Capture the cell that displays the provided text and extract its [X, Y] central coordinate. 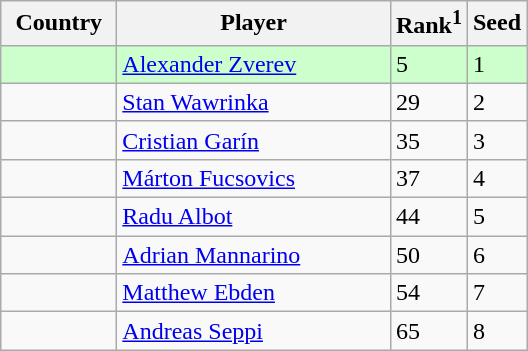
Alexander Zverev [254, 64]
2 [496, 102]
Player [254, 24]
8 [496, 331]
1 [496, 64]
Country [59, 24]
37 [428, 178]
35 [428, 140]
Adrian Mannarino [254, 255]
Seed [496, 24]
4 [496, 178]
65 [428, 331]
Matthew Ebden [254, 293]
29 [428, 102]
44 [428, 217]
3 [496, 140]
6 [496, 255]
Andreas Seppi [254, 331]
50 [428, 255]
7 [496, 293]
Rank1 [428, 24]
Stan Wawrinka [254, 102]
54 [428, 293]
Márton Fucsovics [254, 178]
Cristian Garín [254, 140]
Radu Albot [254, 217]
